Output the (X, Y) coordinate of the center of the cell containing the given text.  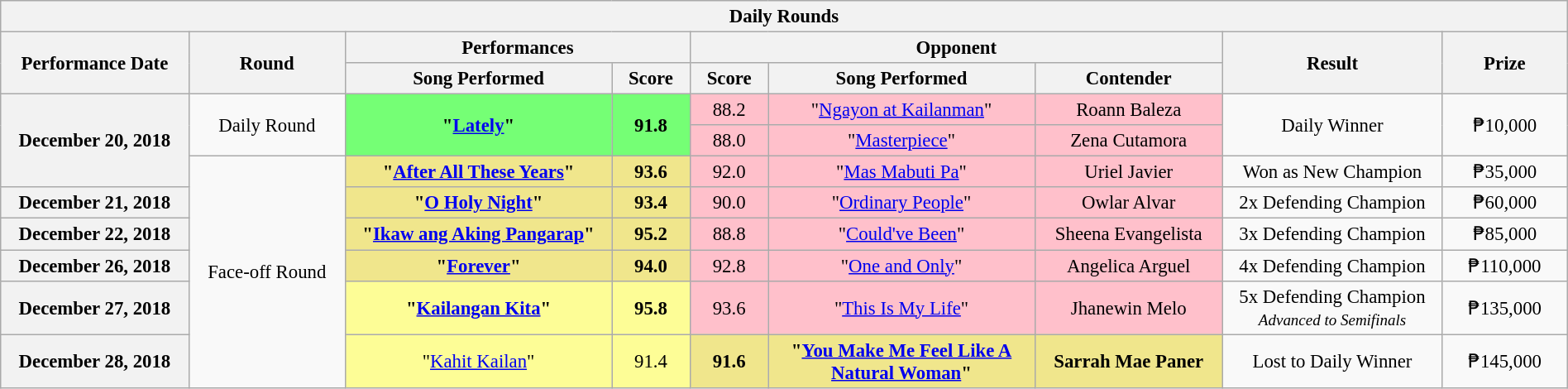
"You Make Me Feel Like A Natural Woman" (901, 361)
Daily Winner (1331, 126)
2x Defending Champion (1331, 203)
95.2 (652, 234)
Contender (1128, 79)
Zena Cutamora (1128, 141)
"Ordinary People" (901, 203)
"One and Only" (901, 266)
94.0 (652, 266)
Uriel Javier (1128, 172)
3x Defending Champion (1331, 234)
"Kailangan Kita" (479, 308)
₱60,000 (1505, 203)
Jhanewin Melo (1128, 308)
Opponent (956, 48)
"Ikaw ang Aking Pangarap" (479, 234)
Face-off Round (266, 272)
"Kahit Kailan" (479, 361)
"Could've Been" (901, 234)
91.6 (729, 361)
December 27, 2018 (94, 308)
Sarrah Mae Paner (1128, 361)
December 22, 2018 (94, 234)
Daily Round (266, 126)
91.8 (652, 126)
Lost to Daily Winner (1331, 361)
Owlar Alvar (1128, 203)
Round (266, 63)
₱110,000 (1505, 266)
90.0 (729, 203)
Prize (1505, 63)
Sheena Evangelista (1128, 234)
December 28, 2018 (94, 361)
"This Is My Life" (901, 308)
₱35,000 (1505, 172)
88.0 (729, 141)
₱10,000 (1505, 126)
92.0 (729, 172)
92.8 (729, 266)
Roann Baleza (1128, 110)
5x Defending ChampionAdvanced to Semifinals (1331, 308)
December 26, 2018 (94, 266)
95.8 (652, 308)
"Masterpiece" (901, 141)
Performances (518, 48)
Result (1331, 63)
91.4 (652, 361)
88.8 (729, 234)
"After All These Years" (479, 172)
Angelica Arguel (1128, 266)
₱145,000 (1505, 361)
"O Holy Night" (479, 203)
"Mas Mabuti Pa" (901, 172)
"Lately" (479, 126)
93.4 (652, 203)
Won as New Champion (1331, 172)
Daily Rounds (784, 17)
₱135,000 (1505, 308)
₱85,000 (1505, 234)
December 21, 2018 (94, 203)
88.2 (729, 110)
"Forever" (479, 266)
4x Defending Champion (1331, 266)
December 20, 2018 (94, 141)
Performance Date (94, 63)
"Ngayon at Kailanman" (901, 110)
